Return the (x, y) coordinate for the center point of the cell that contains the specified text.  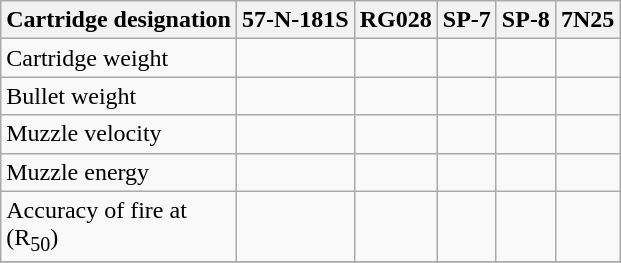
Bullet weight (119, 96)
Accuracy of fire at (R50) (119, 226)
Cartridge weight (119, 58)
7N25 (587, 20)
Muzzle energy (119, 172)
Cartridge designation (119, 20)
57-N-181S (295, 20)
SP-8 (526, 20)
Muzzle velocity (119, 134)
SP-7 (466, 20)
RG028 (396, 20)
